Identify which cell holds the provided text, then report its (X, Y) central coordinate. 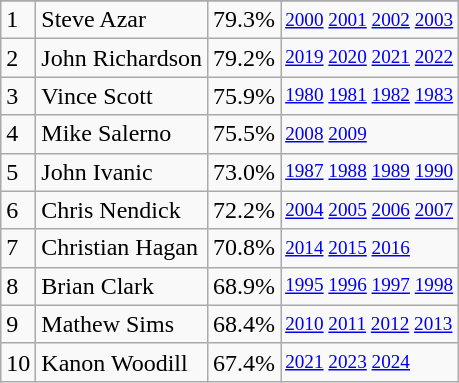
2014 2015 2016 (370, 248)
73.0% (244, 172)
Mike Salerno (122, 134)
1987 1988 1989 1990 (370, 172)
2004 2005 2006 2007 (370, 210)
3 (18, 96)
79.3% (244, 20)
8 (18, 286)
2019 2020 2021 2022 (370, 58)
Chris Nendick (122, 210)
68.4% (244, 324)
79.2% (244, 58)
2000 2001 2002 2003 (370, 20)
4 (18, 134)
67.4% (244, 362)
5 (18, 172)
2010 2011 2012 2013 (370, 324)
75.9% (244, 96)
9 (18, 324)
1995 1996 1997 1998 (370, 286)
72.2% (244, 210)
2021 2023 2024 (370, 362)
1980 1981 1982 1983 (370, 96)
2008 2009 (370, 134)
2 (18, 58)
Vince Scott (122, 96)
John Richardson (122, 58)
1 (18, 20)
75.5% (244, 134)
Kanon Woodill (122, 362)
Brian Clark (122, 286)
68.9% (244, 286)
John Ivanic (122, 172)
7 (18, 248)
Mathew Sims (122, 324)
70.8% (244, 248)
Steve Azar (122, 20)
10 (18, 362)
Christian Hagan (122, 248)
6 (18, 210)
